Pinpoint the cell where the given text exists, returning its (x, y) midpoint coordinate. 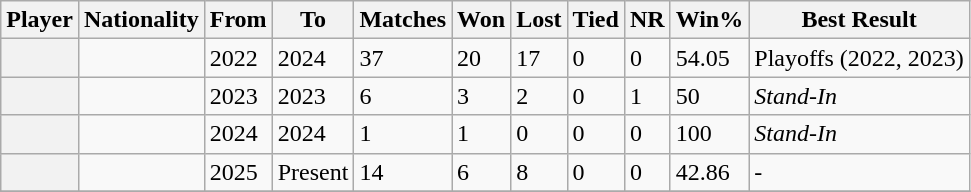
NR (647, 20)
20 (482, 58)
37 (403, 58)
Player (40, 20)
42.86 (710, 172)
Won (482, 20)
Present (313, 172)
2025 (238, 172)
Nationality (141, 20)
Lost (539, 20)
54.05 (710, 58)
17 (539, 58)
100 (710, 134)
Matches (403, 20)
Tied (596, 20)
From (238, 20)
2022 (238, 58)
Playoffs (2022, 2023) (860, 58)
3 (482, 96)
50 (710, 96)
8 (539, 172)
2 (539, 96)
14 (403, 172)
Win% (710, 20)
To (313, 20)
Best Result (860, 20)
- (860, 172)
